Capture the cell that displays the provided text and extract its (x, y) central coordinate. 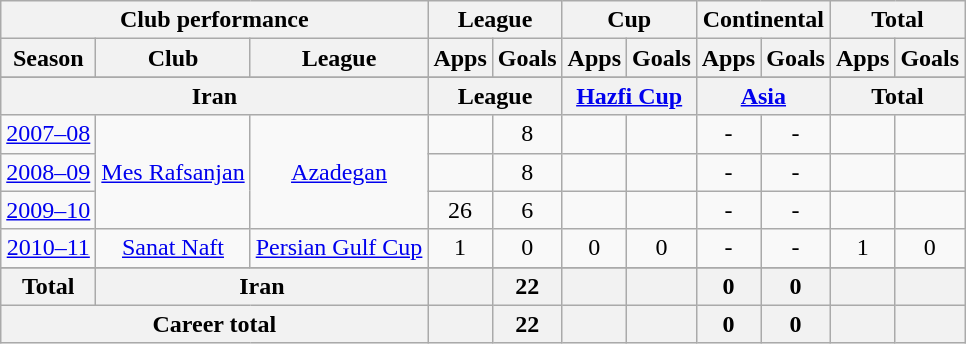
2010–11 (48, 248)
Club performance (214, 20)
Cup (629, 20)
Asia (763, 96)
Azadegan (339, 172)
Mes Rafsanjan (173, 172)
6 (527, 210)
Season (48, 58)
Hazfi Cup (629, 96)
2008–09 (48, 172)
Continental (763, 20)
26 (460, 210)
Persian Gulf Cup (339, 248)
Sanat Naft (173, 248)
Career total (214, 324)
2007–08 (48, 134)
2009–10 (48, 210)
Club (173, 58)
